Return the (x, y) coordinate for the center point of the cell that contains the specified text.  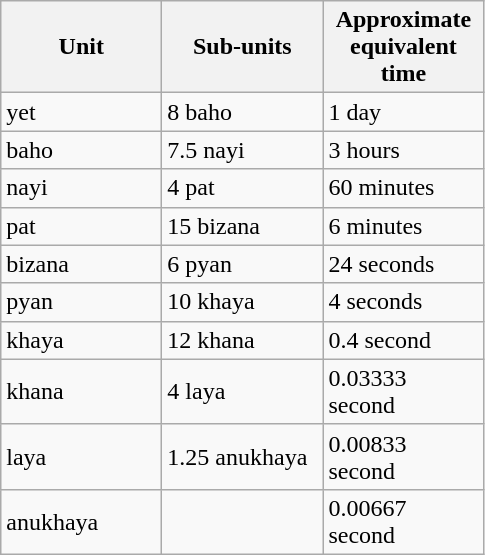
baho (82, 150)
4 seconds (404, 302)
1.25 anukhaya (242, 456)
anukhaya (82, 522)
1 day (404, 112)
6 pyan (242, 264)
6 minutes (404, 226)
khaya (82, 340)
10 khaya (242, 302)
12 khana (242, 340)
Approximate equivalent time (404, 47)
3 hours (404, 150)
pat (82, 226)
0.03333 second (404, 392)
bizana (82, 264)
Unit (82, 47)
0.00833 second (404, 456)
khana (82, 392)
4 pat (242, 188)
yet (82, 112)
0.00667 second (404, 522)
4 laya (242, 392)
pyan (82, 302)
60 minutes (404, 188)
Sub-units (242, 47)
0.4 second (404, 340)
nayi (82, 188)
24 seconds (404, 264)
8 baho (242, 112)
laya (82, 456)
7.5 nayi (242, 150)
15 bizana (242, 226)
